Capture the cell that displays the provided text and extract its (X, Y) central coordinate. 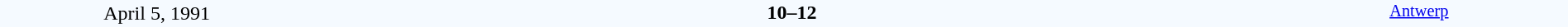
April 5, 1991 (157, 13)
Antwerp (1419, 13)
10–12 (791, 12)
